Capture the cell that displays the provided text and extract its (X, Y) central coordinate. 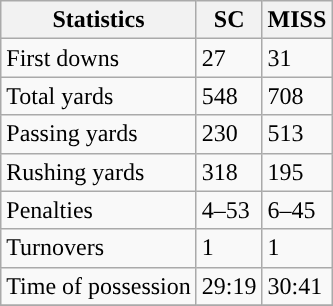
230 (229, 134)
SC (229, 20)
29:19 (229, 286)
6–45 (297, 210)
First downs (99, 58)
Total yards (99, 96)
548 (229, 96)
30:41 (297, 286)
Passing yards (99, 134)
318 (229, 172)
Turnovers (99, 248)
MISS (297, 20)
27 (229, 58)
Rushing yards (99, 172)
Penalties (99, 210)
195 (297, 172)
4–53 (229, 210)
Time of possession (99, 286)
513 (297, 134)
708 (297, 96)
31 (297, 58)
Statistics (99, 20)
